For the text-containing cell, return its midpoint in (X, Y) coordinate format. 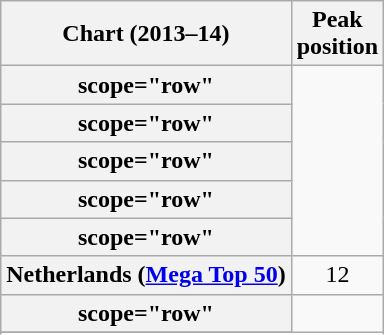
Netherlands (Mega Top 50) (146, 275)
Peakposition (337, 34)
Chart (2013–14) (146, 34)
12 (337, 275)
